Extract the [X, Y] coordinate from the center of the cell holding the provided text.  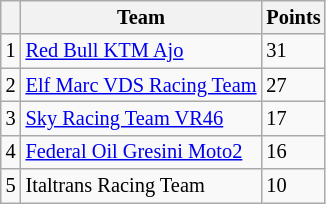
27 [293, 85]
Red Bull KTM Ajo [142, 51]
17 [293, 118]
3 [11, 118]
2 [11, 85]
1 [11, 51]
Federal Oil Gresini Moto2 [142, 152]
Italtrans Racing Team [142, 186]
16 [293, 152]
5 [11, 186]
Elf Marc VDS Racing Team [142, 85]
Team [142, 17]
10 [293, 186]
4 [11, 152]
Sky Racing Team VR46 [142, 118]
Points [293, 17]
31 [293, 51]
